Pinpoint the cell where the given text exists, returning its [x, y] midpoint coordinate. 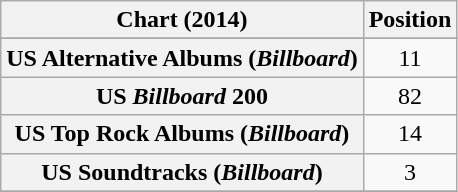
11 [410, 58]
Position [410, 20]
Chart (2014) [182, 20]
US Alternative Albums (Billboard) [182, 58]
US Top Rock Albums (Billboard) [182, 134]
14 [410, 134]
82 [410, 96]
US Billboard 200 [182, 96]
US Soundtracks (Billboard) [182, 172]
3 [410, 172]
